Return the [x, y] coordinate for the center point of the cell that contains the specified text.  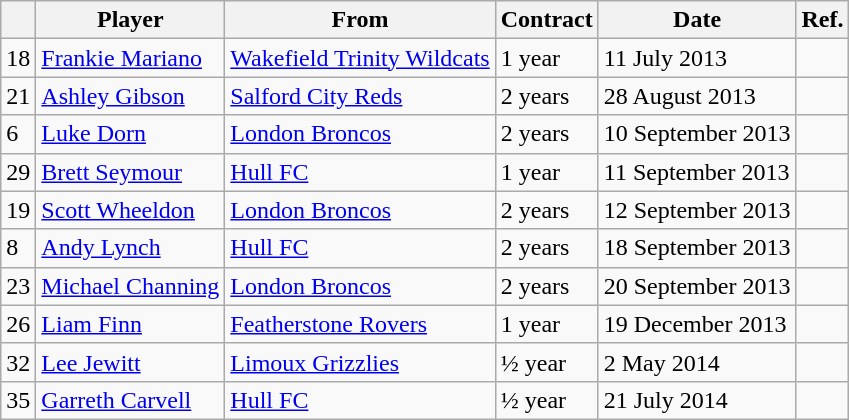
20 September 2013 [697, 286]
Andy Lynch [130, 248]
19 December 2013 [697, 324]
Date [697, 20]
10 September 2013 [697, 134]
21 July 2014 [697, 400]
29 [18, 172]
23 [18, 286]
32 [18, 362]
Ref. [822, 20]
6 [18, 134]
11 July 2013 [697, 58]
Frankie Mariano [130, 58]
Liam Finn [130, 324]
Limoux Grizzlies [360, 362]
Wakefield Trinity Wildcats [360, 58]
Lee Jewitt [130, 362]
Michael Channing [130, 286]
Garreth Carvell [130, 400]
Featherstone Rovers [360, 324]
21 [18, 96]
19 [18, 210]
26 [18, 324]
18 September 2013 [697, 248]
28 August 2013 [697, 96]
Contract [546, 20]
Brett Seymour [130, 172]
2 May 2014 [697, 362]
18 [18, 58]
From [360, 20]
Player [130, 20]
Salford City Reds [360, 96]
12 September 2013 [697, 210]
Scott Wheeldon [130, 210]
8 [18, 248]
11 September 2013 [697, 172]
35 [18, 400]
Ashley Gibson [130, 96]
Luke Dorn [130, 134]
